Find where the given text appears and provide that cell's center as [X, Y] coordinate. 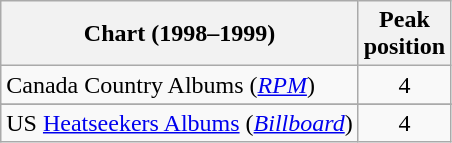
Chart (1998–1999) [180, 34]
Canada Country Albums (RPM) [180, 85]
US Heatseekers Albums (Billboard) [180, 123]
Peakposition [404, 34]
